Provide the (x, y) coordinate of the cell's center where the given text is located.  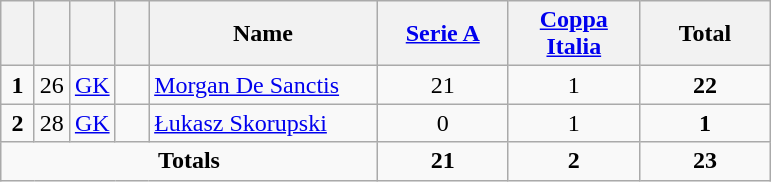
22 (704, 85)
Name (264, 34)
28 (52, 123)
0 (442, 123)
Coppa Italia (574, 34)
Totals (189, 161)
Łukasz Skorupski (264, 123)
Total (704, 34)
23 (704, 161)
26 (52, 85)
Serie A (442, 34)
Morgan De Sanctis (264, 85)
